For the text-containing cell, return its midpoint in (X, Y) coordinate format. 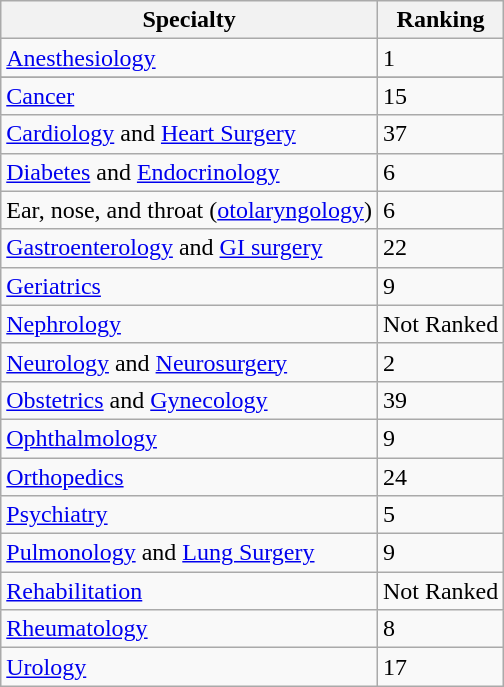
Urology (190, 667)
37 (440, 134)
Nephrology (190, 324)
Ear, nose, and throat (otolaryngology) (190, 210)
Ophthalmology (190, 438)
39 (440, 400)
Orthopedics (190, 477)
5 (440, 515)
8 (440, 629)
Cancer (190, 96)
Geriatrics (190, 286)
15 (440, 96)
2 (440, 362)
Obstetrics and Gynecology (190, 400)
Psychiatry (190, 515)
Cardiology and Heart Surgery (190, 134)
Anesthesiology (190, 58)
Specialty (190, 20)
Rheumatology (190, 629)
Ranking (440, 20)
Rehabilitation (190, 591)
Diabetes and Endocrinology (190, 172)
17 (440, 667)
Gastroenterology and GI surgery (190, 248)
1 (440, 58)
24 (440, 477)
Pulmonology and Lung Surgery (190, 553)
Neurology and Neurosurgery (190, 362)
22 (440, 248)
